Extract the [X, Y] coordinate from the center of the cell holding the provided text.  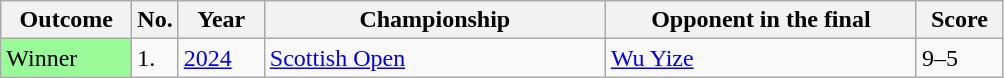
9–5 [959, 58]
Year [221, 20]
1. [155, 58]
Scottish Open [434, 58]
Score [959, 20]
Wu Yize [760, 58]
No. [155, 20]
2024 [221, 58]
Outcome [66, 20]
Opponent in the final [760, 20]
Winner [66, 58]
Championship [434, 20]
